Identify which cell holds the provided text, then report its [x, y] central coordinate. 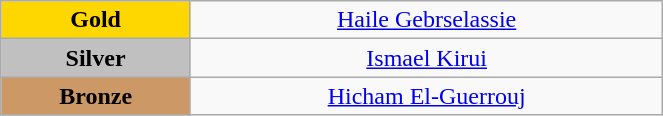
Silver [96, 58]
Ismael Kirui [426, 58]
Hicham El-Guerrouj [426, 96]
Bronze [96, 96]
Haile Gebrselassie [426, 20]
Gold [96, 20]
